Pinpoint the cell where the given text exists, returning its [x, y] midpoint coordinate. 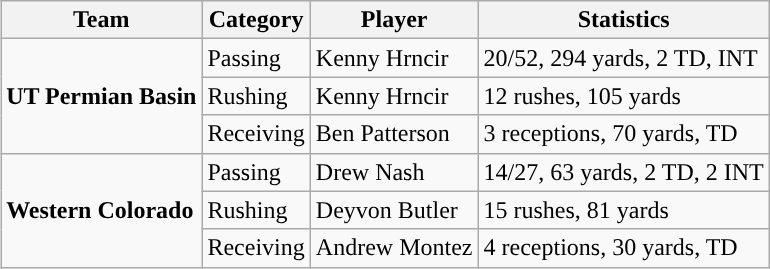
3 receptions, 70 yards, TD [624, 134]
Western Colorado [102, 210]
Statistics [624, 20]
Andrew Montez [394, 248]
UT Permian Basin [102, 96]
14/27, 63 yards, 2 TD, 2 INT [624, 172]
12 rushes, 105 yards [624, 96]
Deyvon Butler [394, 210]
4 receptions, 30 yards, TD [624, 248]
20/52, 294 yards, 2 TD, INT [624, 58]
Player [394, 20]
Team [102, 20]
15 rushes, 81 yards [624, 210]
Drew Nash [394, 172]
Ben Patterson [394, 134]
Category [256, 20]
